Find where the given text appears and provide that cell's center as [X, Y] coordinate. 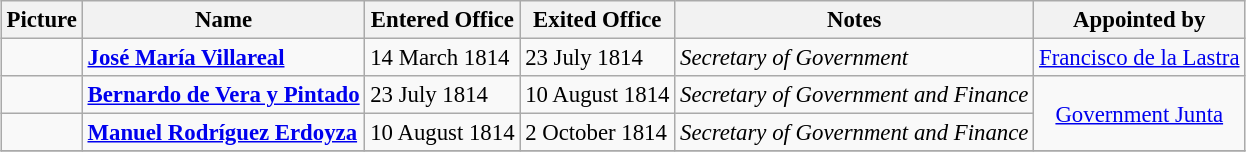
Notes [854, 20]
Picture [42, 20]
Entered Office [442, 20]
Government Junta [1140, 114]
Appointed by [1140, 20]
2 October 1814 [598, 133]
Bernardo de Vera y Pintado [224, 95]
Manuel Rodríguez Erdoyza [224, 133]
Exited Office [598, 20]
14 March 1814 [442, 58]
Secretary of Government [854, 58]
José María Villareal [224, 58]
Francisco de la Lastra [1140, 58]
Name [224, 20]
